Detect which cell encompasses the target text, then output its (x, y) center coordinate. 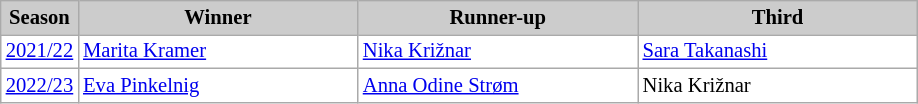
Eva Pinkelnig (218, 85)
Sara Takanashi (778, 51)
Third (778, 17)
2021/22 (40, 51)
Runner-up (498, 17)
Season (40, 17)
Winner (218, 17)
Marita Kramer (218, 51)
Anna Odine Strøm (498, 85)
2022/23 (40, 85)
